From the cell containing the given text, extract its center point as [X, Y] coordinate. 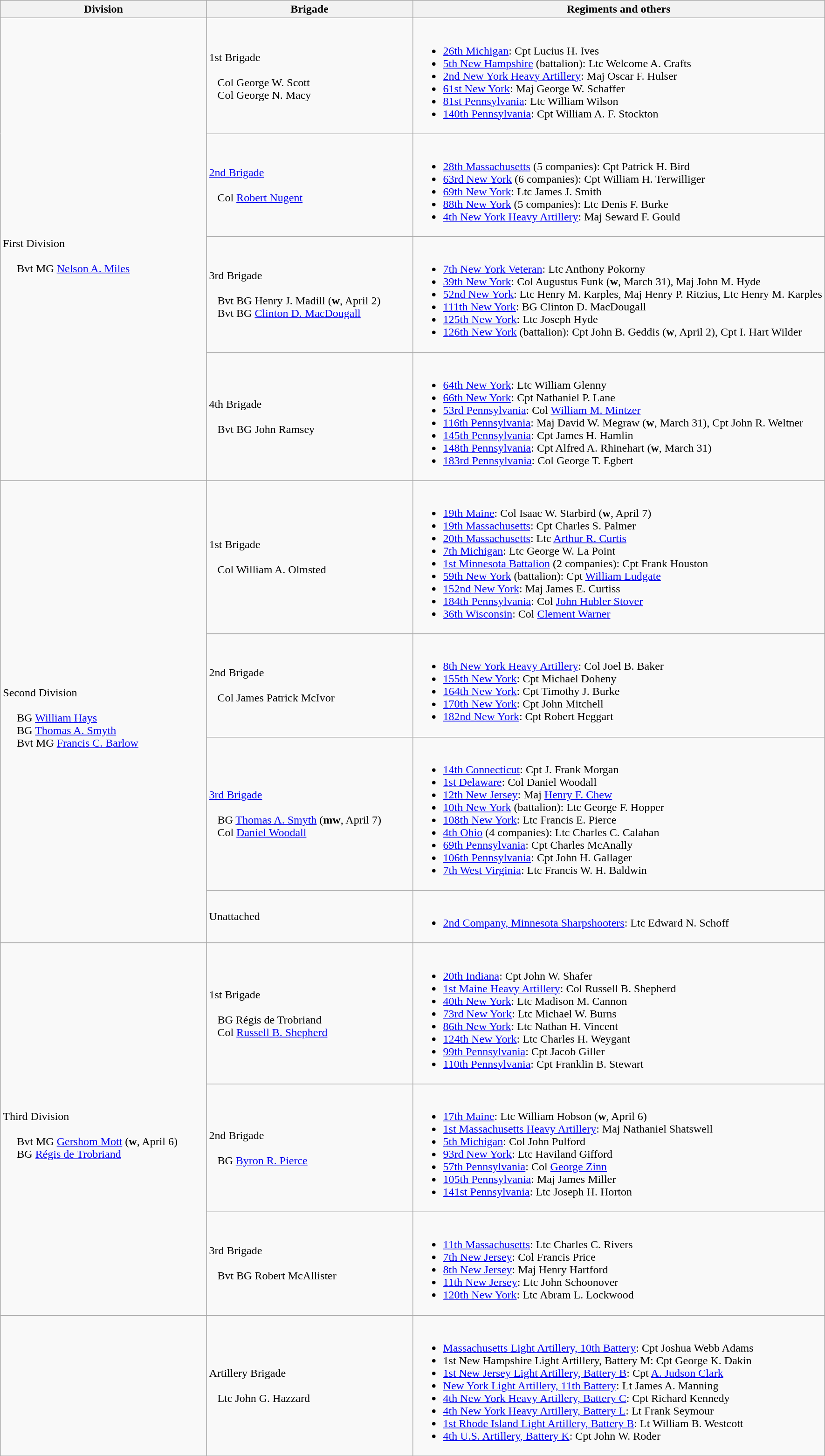
4th Brigade Bvt BG John Ramsey [309, 417]
3rd Brigade Bvt BG Robert McAllister [309, 1263]
3rd Brigade Bvt BG Henry J. Madill (w, April 2) Bvt BG Clinton D. MacDougall [309, 295]
Unattached [309, 916]
First Division Bvt MG Nelson A. Miles [103, 249]
1st Brigade Col George W. Scott Col George N. Macy [309, 76]
Regiments and others [619, 9]
Division [103, 9]
Second Division BG William Hays BG Thomas A. Smyth Bvt MG Francis C. Barlow [103, 712]
2nd Company, Minnesota Sharpshooters: Ltc Edward N. Schoff [619, 916]
2nd Brigade Col Robert Nugent [309, 185]
Artillery Brigade Ltc John G. Hazzard [309, 1386]
Brigade [309, 9]
Third Division Bvt MG Gershom Mott (w, April 6) BG Régis de Trobriand [103, 1129]
1st Brigade Col William A. Olmsted [309, 557]
1st Brigade BG Régis de Trobriand Col Russell B. Shepherd [309, 1013]
2nd Brigade Col James Patrick McIvor [309, 685]
2nd Brigade BG Byron R. Pierce [309, 1147]
3rd Brigade BG Thomas A. Smyth (mw, April 7) Col Daniel Woodall [309, 814]
